Return (X, Y) of the center of cell containing provided text 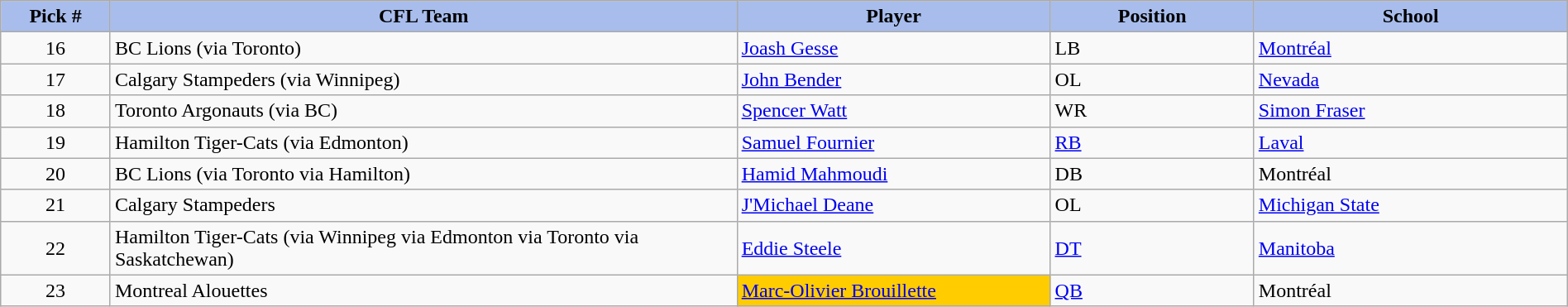
23 (56, 290)
Hamid Mahmoudi (893, 174)
WR (1152, 111)
BC Lions (via Toronto) (423, 48)
Marc-Olivier Brouillette (893, 290)
John Bender (893, 79)
Montreal Alouettes (423, 290)
Spencer Watt (893, 111)
Calgary Stampeders (423, 205)
Joash Gesse (893, 48)
Manitoba (1411, 248)
20 (56, 174)
Michigan State (1411, 205)
LB (1152, 48)
19 (56, 142)
16 (56, 48)
21 (56, 205)
DT (1152, 248)
RB (1152, 142)
Position (1152, 17)
School (1411, 17)
DB (1152, 174)
Toronto Argonauts (via BC) (423, 111)
QB (1152, 290)
Calgary Stampeders (via Winnipeg) (423, 79)
17 (56, 79)
18 (56, 111)
Hamilton Tiger-Cats (via Winnipeg via Edmonton via Toronto via Saskatchewan) (423, 248)
J'Michael Deane (893, 205)
Laval (1411, 142)
Pick # (56, 17)
Nevada (1411, 79)
Player (893, 17)
Samuel Fournier (893, 142)
CFL Team (423, 17)
Simon Fraser (1411, 111)
22 (56, 248)
Eddie Steele (893, 248)
BC Lions (via Toronto via Hamilton) (423, 174)
Hamilton Tiger-Cats (via Edmonton) (423, 142)
